Detect which cell encompasses the target text, then output its [X, Y] center coordinate. 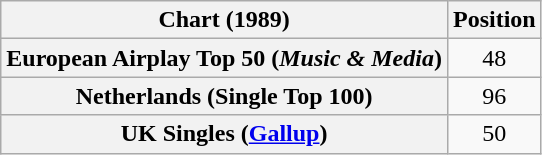
Netherlands (Single Top 100) [224, 96]
Position [494, 20]
UK Singles (Gallup) [224, 134]
European Airplay Top 50 (Music & Media) [224, 58]
50 [494, 134]
Chart (1989) [224, 20]
48 [494, 58]
96 [494, 96]
